For the text-containing cell, return its midpoint in (x, y) coordinate format. 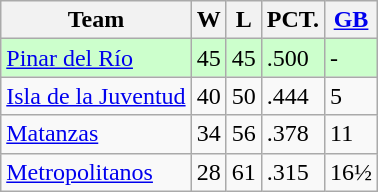
56 (244, 134)
.444 (292, 96)
16½ (352, 172)
Pinar del Río (96, 58)
- (352, 58)
GB (352, 20)
5 (352, 96)
.500 (292, 58)
11 (352, 134)
L (244, 20)
Metropolitanos (96, 172)
PCT. (292, 20)
61 (244, 172)
Team (96, 20)
28 (208, 172)
.378 (292, 134)
Isla de la Juventud (96, 96)
34 (208, 134)
.315 (292, 172)
W (208, 20)
40 (208, 96)
50 (244, 96)
Matanzas (96, 134)
